Determine the (x, y) coordinate at the center of the cell enclosing the given text.  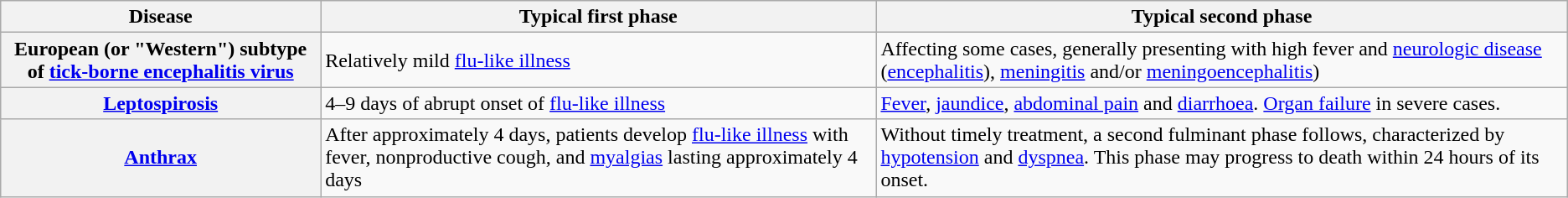
Leptospirosis (161, 103)
After approximately 4 days, patients develop flu-like illness with fever, nonproductive cough, and myalgias lasting approximately 4 days (598, 158)
Typical first phase (598, 17)
Anthrax (161, 158)
European (or "Western") subtype of tick-borne encephalitis virus (161, 60)
Fever, jaundice, abdominal pain and diarrhoea. Organ failure in severe cases. (1221, 103)
Affecting some cases, generally presenting with high fever and neurologic disease (encephalitis), meningitis and/or meningoencephalitis) (1221, 60)
4–9 days of abrupt onset of flu-like illness (598, 103)
Typical second phase (1221, 17)
Relatively mild flu-like illness (598, 60)
Disease (161, 17)
